Capture the cell that displays the provided text and extract its [X, Y] central coordinate. 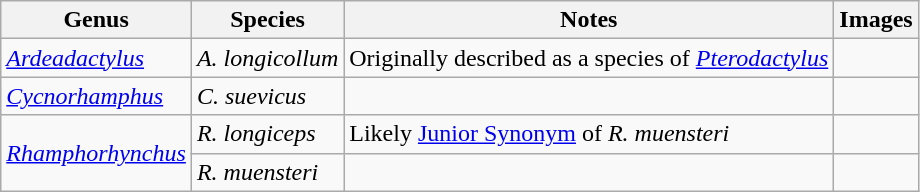
Ardeadactylus [96, 58]
Originally described as a species of Pterodactylus [589, 58]
Genus [96, 20]
Likely Junior Synonym of R. muensteri [589, 134]
Species [267, 20]
Images [876, 20]
Notes [589, 20]
Cycnorhamphus [96, 96]
A. longicollum [267, 58]
Rhamphorhynchus [96, 153]
R. longiceps [267, 134]
C. suevicus [267, 96]
R. muensteri [267, 172]
